For the text-containing cell, return its midpoint in [X, Y] coordinate format. 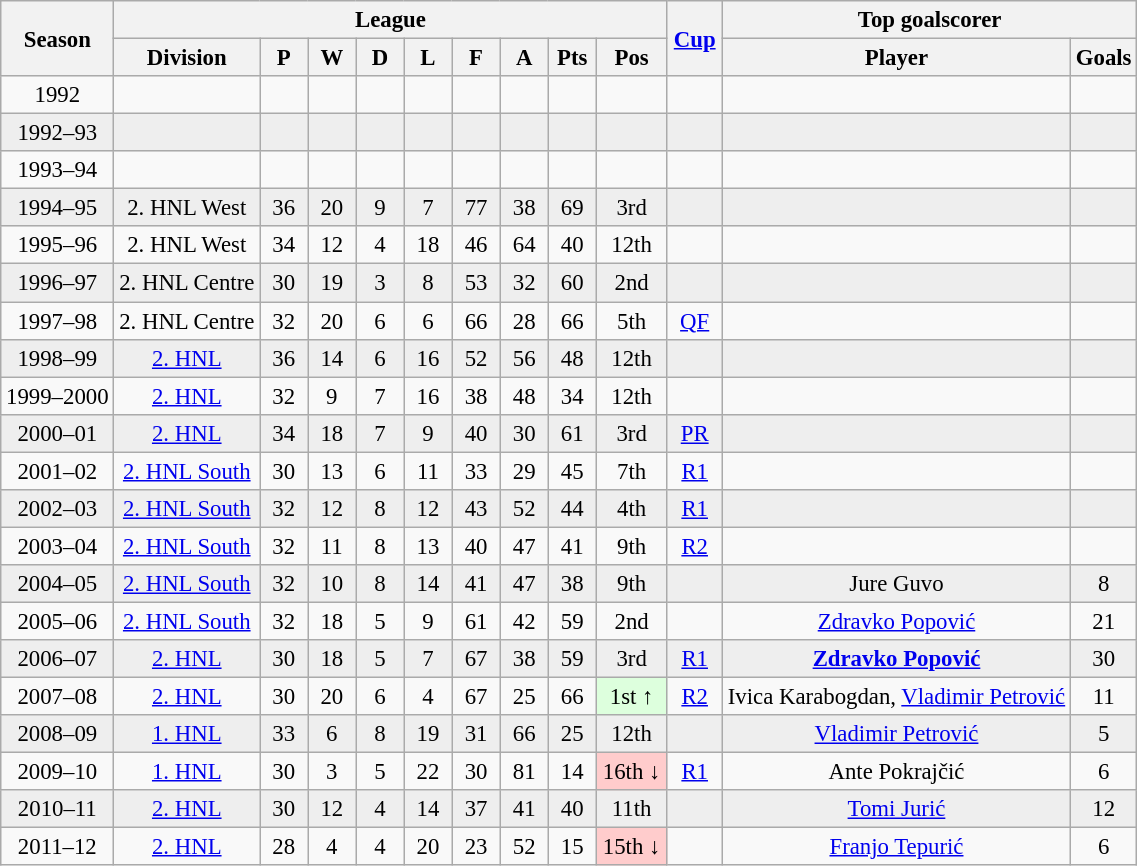
16th ↓ [632, 772]
1997–98 [58, 321]
1st ↑ [632, 697]
2001–02 [58, 471]
D [380, 58]
League [390, 20]
1993–94 [58, 170]
1999–2000 [58, 396]
10 [332, 584]
69 [572, 208]
2003–04 [58, 546]
2011–12 [58, 847]
15th ↓ [632, 847]
44 [572, 509]
Division [187, 58]
15 [572, 847]
1992 [58, 95]
45 [572, 471]
Pts [572, 58]
Vladimir Petrović [896, 734]
Pos [632, 58]
53 [476, 283]
2007–08 [58, 697]
1994–95 [58, 208]
P [284, 58]
1992–93 [58, 133]
60 [572, 283]
42 [524, 621]
1996–97 [58, 283]
PR [695, 433]
81 [524, 772]
Ante Pokrajčić [896, 772]
7th [632, 471]
46 [476, 245]
Season [58, 38]
QF [695, 321]
1995–96 [58, 245]
1998–99 [58, 358]
Player [896, 58]
31 [476, 734]
Goals [1103, 58]
37 [476, 809]
2004–05 [58, 584]
Tomi Jurić [896, 809]
Cup [695, 38]
77 [476, 208]
F [476, 58]
L [428, 58]
22 [428, 772]
23 [476, 847]
2006–07 [58, 659]
A [524, 58]
11th [632, 809]
29 [524, 471]
Top goalscorer [929, 20]
2010–11 [58, 809]
2000–01 [58, 433]
Franjo Tepurić [896, 847]
64 [524, 245]
Jure Guvo [896, 584]
4th [632, 509]
2002–03 [58, 509]
Ivica Karabogdan, Vladimir Petrović [896, 697]
5th [632, 321]
56 [524, 358]
2005–06 [58, 621]
21 [1103, 621]
W [332, 58]
2008–09 [58, 734]
2009–10 [58, 772]
43 [476, 509]
